From the cell containing the given text, extract its center point as [x, y] coordinate. 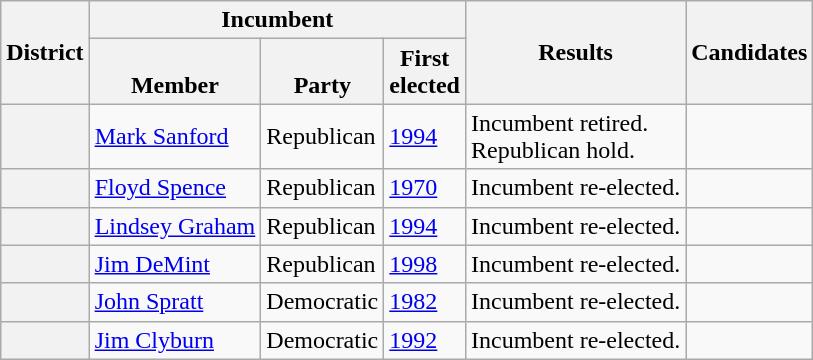
Incumbent retired.Republican hold. [575, 136]
Mark Sanford [175, 136]
Jim DeMint [175, 264]
District [45, 52]
Party [322, 72]
Member [175, 72]
Incumbent [277, 20]
John Spratt [175, 302]
1998 [425, 264]
Lindsey Graham [175, 226]
Floyd Spence [175, 188]
1992 [425, 340]
Jim Clyburn [175, 340]
1970 [425, 188]
Candidates [750, 52]
Results [575, 52]
1982 [425, 302]
Firstelected [425, 72]
